Determine the [X, Y] coordinate at the center of the cell enclosing the given text.  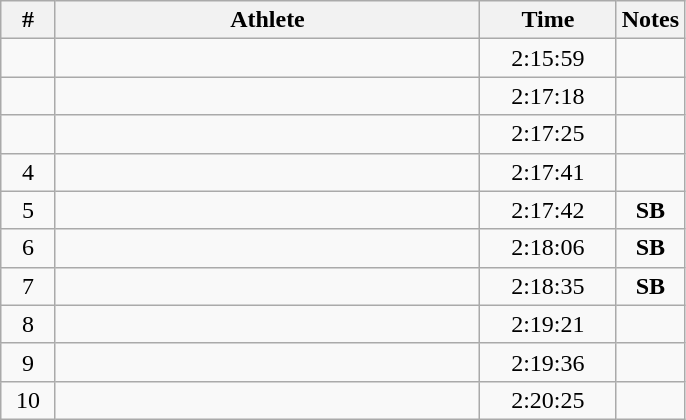
2:18:06 [548, 248]
7 [28, 286]
2:15:59 [548, 58]
2:20:25 [548, 400]
2:17:25 [548, 134]
Time [548, 20]
9 [28, 362]
Notes [650, 20]
5 [28, 210]
4 [28, 172]
10 [28, 400]
2:19:21 [548, 324]
2:17:18 [548, 96]
# [28, 20]
2:18:35 [548, 286]
2:17:41 [548, 172]
2:19:36 [548, 362]
2:17:42 [548, 210]
Athlete [267, 20]
8 [28, 324]
6 [28, 248]
